Return the (X, Y) coordinate for the center point of the cell that contains the specified text.  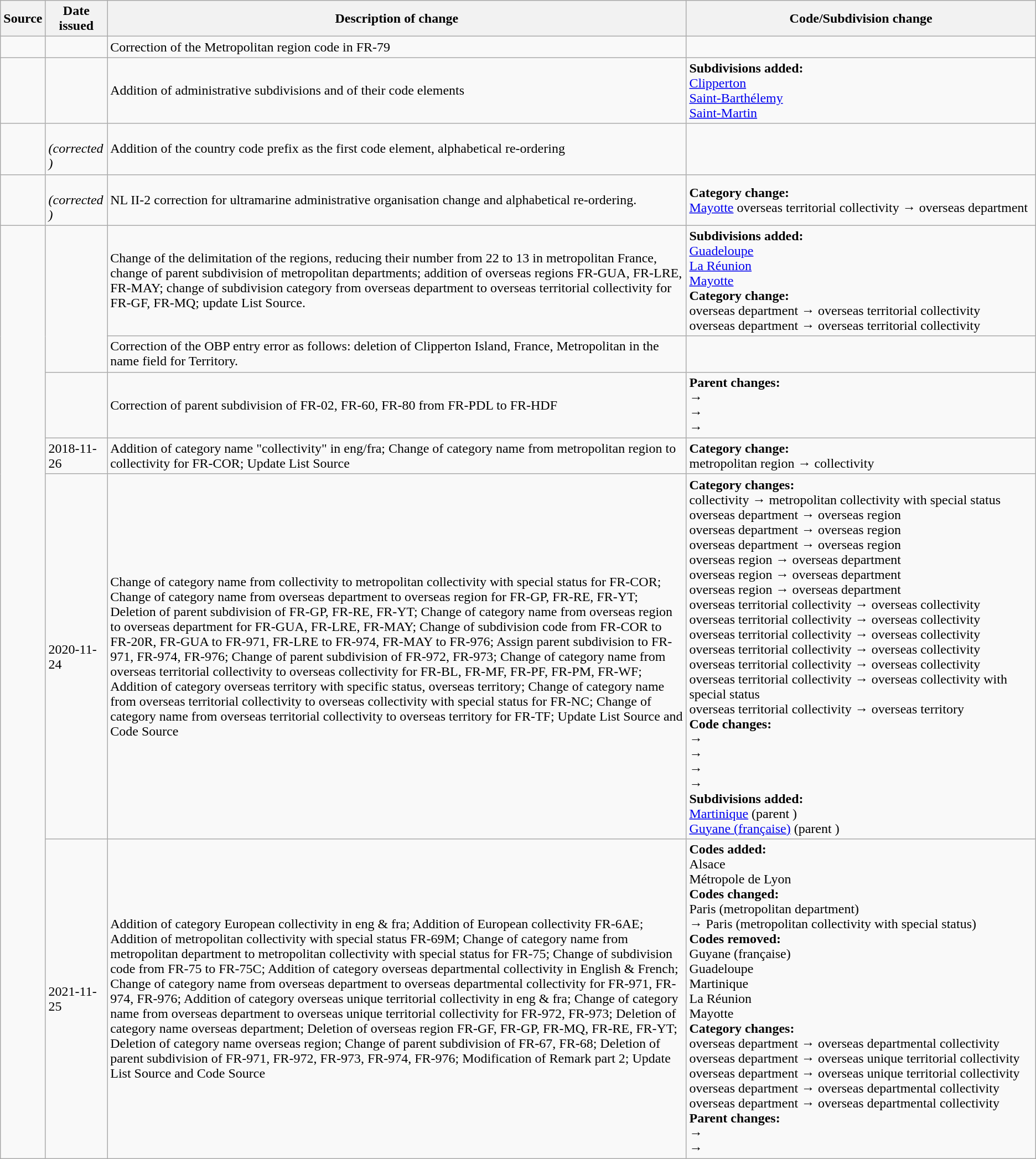
Addition of the country code prefix as the first code element, alphabetical re-ordering (397, 149)
2021-11-25 (76, 998)
Category change: Mayotte overseas territorial collectivity → overseas department (861, 200)
2018-11-26 (76, 456)
Date issued (76, 19)
Addition of administrative subdivisions and of their code elements (397, 91)
Correction of the OBP entry error as follows: deletion of Clipperton Island, France, Metropolitan in the name field for Territory. (397, 354)
2020-11-24 (76, 656)
Correction of parent subdivision of FR-02, FR-60, FR-80 from FR-PDL to FR-HDF (397, 405)
Code/Subdivision change (861, 19)
Parent changes: → → → (861, 405)
Category change: metropolitan region → collectivity (861, 456)
Description of change (397, 19)
Source (23, 19)
Subdivisions added: Clipperton Saint-Barthélemy Saint-Martin (861, 91)
Correction of the Metropolitan region code in FR-79 (397, 47)
Addition of category name "collectivity" in eng/fra; Change of category name from metropolitan region to collectivity for FR-COR; Update List Source (397, 456)
NL II-2 correction for ultramarine administrative organisation change and alphabetical re-ordering. (397, 200)
